Output the [x, y] coordinate of the center of the cell containing the given text.  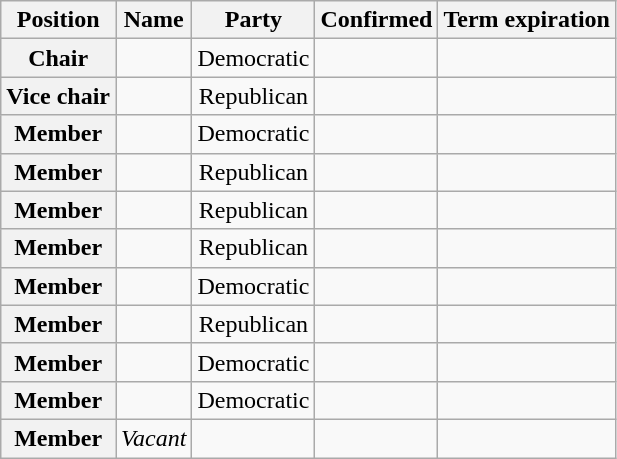
Chair [58, 58]
Name [154, 20]
Vacant [154, 438]
Confirmed [376, 20]
Party [254, 20]
Term expiration [526, 20]
Position [58, 20]
Vice chair [58, 96]
